Find where the given text appears and provide that cell's center as [x, y] coordinate. 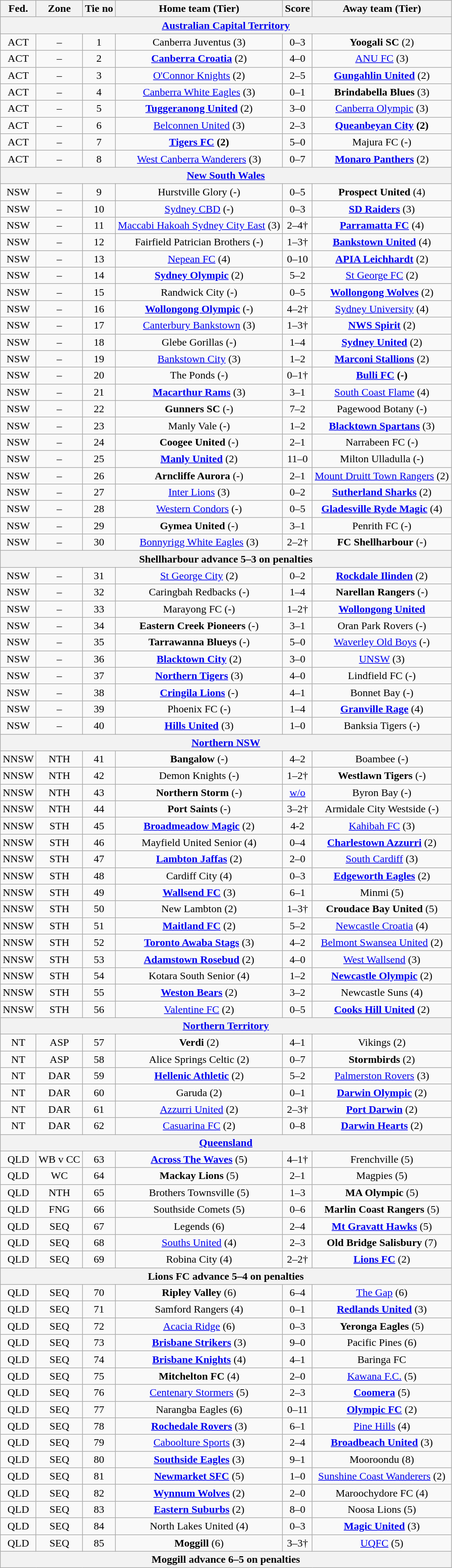
Sunshine Coast Wanderers (2) [381, 1476]
Port Saints (-) [199, 809]
Northern Territory [226, 1026]
Adamstown Rosebud (2) [199, 959]
Acacia Ridge (6) [199, 1326]
Narrabeen FC (-) [381, 442]
17 [99, 326]
2–4† [298, 226]
26 [99, 475]
Sutherland Sharks (2) [381, 492]
4 [99, 92]
Centenary Stormers (5) [199, 1393]
34 [99, 626]
Penrith FC (-) [381, 526]
Cringila Lions (-) [199, 692]
40 [99, 726]
53 [99, 959]
72 [99, 1326]
58 [99, 1059]
Tarrawanna Blueys (-) [199, 642]
49 [99, 892]
Olympic FC (2) [381, 1409]
13 [99, 259]
WB v CC [59, 1159]
31 [99, 576]
FNG [59, 1209]
Yeronga Eagles (5) [381, 1326]
7 [99, 142]
Yoogali SC (2) [381, 42]
Sydney CBD (-) [199, 209]
Wallsend FC (3) [199, 892]
Tuggeranong United (2) [199, 109]
Northern NSW [226, 743]
Canberra Olympic (3) [381, 109]
57 [99, 1043]
Australian Capital Territory [226, 25]
20 [99, 375]
Maitland FC (2) [199, 926]
Eastern Creek Pioneers (-) [199, 626]
35 [99, 642]
45 [99, 826]
St George FC (2) [381, 276]
0–11 [298, 1409]
Tie no [99, 9]
81 [99, 1476]
73 [99, 1343]
59 [99, 1076]
Broadbeach United (3) [381, 1443]
10 [99, 209]
Canberra White Eagles (3) [199, 92]
Macarthur Rams (3) [199, 392]
32 [99, 592]
Fed. [18, 9]
WC [59, 1176]
Canberra Juventus (3) [199, 42]
The Ponds (-) [199, 375]
43 [99, 793]
Milton Ulladulla (-) [381, 459]
Vikings (2) [381, 1043]
2 [99, 59]
Marlin Coast Rangers (5) [381, 1209]
Weston Bears (2) [199, 992]
63 [99, 1159]
Southside Eagles (3) [199, 1459]
Port Darwin (2) [381, 1109]
Sydney University (4) [381, 309]
Tigers FC (2) [199, 142]
2–5 [298, 75]
Garuda (2) [199, 1093]
Banksia Tigers (-) [381, 726]
Edgeworth Eagles (2) [381, 876]
Northern Storm (-) [199, 793]
Mt Gravatt Hawks (5) [381, 1226]
16 [99, 309]
0–10 [298, 259]
Toronto Awaba Stags (3) [199, 942]
83 [99, 1509]
61 [99, 1109]
29 [99, 526]
64 [99, 1176]
1–3 [298, 1193]
Eastern Suburbs (2) [199, 1509]
3–2 [298, 992]
Pagewood Botany (-) [381, 409]
Belmont Swansea United (2) [381, 942]
Hills United (3) [199, 726]
65 [99, 1193]
6–4 [298, 1293]
0–4 [298, 842]
Score [298, 9]
Sydney Olympic (2) [199, 276]
22 [99, 409]
South Cardiff (3) [381, 859]
75 [99, 1376]
w/o [298, 793]
Arncliffe Aurora (-) [199, 475]
11–0 [298, 459]
3–2† [298, 809]
NWS Spirit (2) [381, 326]
Hurstville Glory (-) [199, 192]
77 [99, 1409]
Wollongong Wolves (2) [381, 292]
68 [99, 1242]
62 [99, 1126]
Canberra Croatia (2) [199, 59]
Western Condors (-) [199, 509]
Belconnen United (3) [199, 125]
Pacific Pines (6) [381, 1343]
85 [99, 1543]
Azzurri United (2) [199, 1109]
4-2 [298, 826]
Alice Springs Celtic (2) [199, 1059]
33 [99, 609]
Broadmeadow Magic (2) [199, 826]
Gunners SC (-) [199, 409]
18 [99, 342]
56 [99, 1009]
Bankstown City (3) [199, 359]
Bankstown United (4) [381, 242]
80 [99, 1459]
Bulli FC (-) [381, 375]
FC Shellharbour (-) [381, 542]
Lions FC (2) [381, 1259]
Westlawn Tigers (-) [381, 776]
36 [99, 659]
Gladesville Ryde Magic (4) [381, 509]
2–3† [298, 1109]
Coomera (5) [381, 1393]
5 [99, 109]
MA Olympic (5) [381, 1193]
Blacktown City (2) [199, 659]
Monaro Panthers (2) [381, 159]
Across The Waves (5) [199, 1159]
Ripley Valley (6) [199, 1293]
South Coast Flame (4) [381, 392]
Marayong FC (-) [199, 609]
Newcastle Croatia (4) [381, 926]
Moggill advance 6–5 on penalties [226, 1560]
28 [99, 509]
Noosa Lions (5) [381, 1509]
54 [99, 976]
0–6 [298, 1209]
52 [99, 942]
Caboolture Sports (3) [199, 1443]
Canterbury Bankstown (3) [199, 326]
New South Wales [226, 175]
Queensland [226, 1143]
The Gap (6) [381, 1293]
76 [99, 1393]
1 [99, 42]
Marconi Stallions (2) [381, 359]
Brothers Townsville (5) [199, 1193]
Lambton Jaffas (2) [199, 859]
67 [99, 1226]
Randwick City (-) [199, 292]
41 [99, 759]
66 [99, 1209]
Shellharbour advance 5–3 on penalties [226, 559]
Casuarina FC (2) [199, 1126]
38 [99, 692]
9 [99, 192]
Mount Druitt Town Rangers (2) [381, 475]
Boambee (-) [381, 759]
Bonnet Bay (-) [381, 692]
Magic United (3) [381, 1526]
78 [99, 1426]
8–0 [298, 1509]
Brisbane Strikers (3) [199, 1343]
23 [99, 425]
West Wallsend (3) [381, 959]
Blacktown Spartans (3) [381, 425]
44 [99, 809]
Hellenic Athletic (2) [199, 1076]
Croudace Bay United (5) [381, 909]
7–2 [298, 409]
Legends (6) [199, 1226]
Brindabella Blues (3) [381, 92]
Maccabi Hakoah Sydney City East (3) [199, 226]
0–1† [298, 375]
Kahibah FC (3) [381, 826]
Caringbah Redbacks (-) [199, 592]
Darwin Olympic (2) [381, 1093]
3 [99, 75]
Wollongong United [381, 609]
6 [99, 125]
APIA Leichhardt (2) [381, 259]
Palmerston Rovers (3) [381, 1076]
Cooks Hill United (2) [381, 1009]
14 [99, 276]
Brisbane Knights (4) [199, 1359]
UQFC (5) [381, 1543]
70 [99, 1293]
Stormbirds (2) [381, 1059]
Maroochydore FC (4) [381, 1493]
Samford Rangers (4) [199, 1310]
Valentine FC (2) [199, 1009]
Mackay Lions (5) [199, 1176]
Prospect United (4) [381, 192]
Narellan Rangers (-) [381, 592]
74 [99, 1359]
50 [99, 909]
Waverley Old Boys (-) [381, 642]
Newmarket SFC (5) [199, 1476]
25 [99, 459]
48 [99, 876]
Gungahlin United (2) [381, 75]
Majura FC (-) [381, 142]
27 [99, 492]
0–8 [298, 1126]
Kotara South Senior (4) [199, 976]
Gymea United (-) [199, 526]
SD Raiders (3) [381, 209]
30 [99, 542]
46 [99, 842]
84 [99, 1526]
Demon Knights (-) [199, 776]
Old Bridge Salisbury (7) [381, 1242]
New Lambton (2) [199, 909]
12 [99, 242]
Armidale City Westside (-) [381, 809]
Darwin Hearts (2) [381, 1126]
42 [99, 776]
Mooroondu (8) [381, 1459]
Moggill (6) [199, 1543]
Northern Tigers (3) [199, 676]
Wollongong Olympic (-) [199, 309]
Manly Vale (-) [199, 425]
Verdi (2) [199, 1043]
15 [99, 292]
19 [99, 359]
Glebe Gorillas (-) [199, 342]
55 [99, 992]
Nepean FC (4) [199, 259]
Fairfield Patrician Brothers (-) [199, 242]
Zone [59, 9]
Newcastle Olympic (2) [381, 976]
51 [99, 926]
St George City (2) [199, 576]
Granville Rage (4) [381, 709]
47 [99, 859]
Byron Bay (-) [381, 793]
UNSW (3) [381, 659]
3–3† [298, 1543]
Mitchelton FC (4) [199, 1376]
Phoenix FC (-) [199, 709]
Manly United (2) [199, 459]
Kawana F.C. (5) [381, 1376]
Oran Park Rovers (-) [381, 626]
37 [99, 676]
8 [99, 159]
21 [99, 392]
Lindfield FC (-) [381, 676]
Bonnyrigg White Eagles (3) [199, 542]
82 [99, 1493]
69 [99, 1259]
Queanbeyan City (2) [381, 125]
24 [99, 442]
Souths United (4) [199, 1242]
4–2† [298, 309]
Sydney United (2) [381, 342]
39 [99, 709]
Parramatta FC (4) [381, 226]
Narangba Eagles (6) [199, 1409]
Away team (Tier) [381, 9]
Rochedale Rovers (3) [199, 1426]
60 [99, 1093]
71 [99, 1310]
Baringa FC [381, 1359]
Mayfield United Senior (4) [199, 842]
11 [99, 226]
Home team (Tier) [199, 9]
79 [99, 1443]
Magpies (5) [381, 1176]
North Lakes United (4) [199, 1526]
Lions FC advance 5–4 on penalties [226, 1276]
West Canberra Wanderers (3) [199, 159]
Southside Comets (5) [199, 1209]
Minmi (5) [381, 892]
O'Connor Knights (2) [199, 75]
9–1 [298, 1459]
Coogee United (-) [199, 442]
Pine Hills (4) [381, 1426]
Wynnum Wolves (2) [199, 1493]
Rockdale Ilinden (2) [381, 576]
ANU FC (3) [381, 59]
4–1† [298, 1159]
Newcastle Suns (4) [381, 992]
Frenchville (5) [381, 1159]
Robina City (4) [199, 1259]
Cardiff City (4) [199, 876]
9–0 [298, 1343]
Charlestown Azzurri (2) [381, 842]
Bangalow (-) [199, 759]
Inter Lions (3) [199, 492]
Redlands United (3) [381, 1310]
